For the text-containing cell, return its midpoint in (x, y) coordinate format. 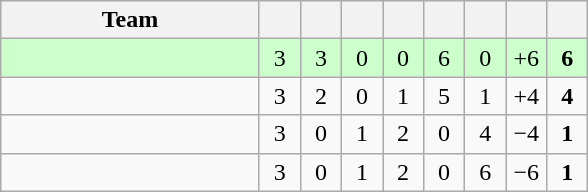
−6 (526, 172)
5 (444, 96)
Team (130, 20)
+6 (526, 58)
−4 (526, 134)
+4 (526, 96)
